Pinpoint the cell where the given text exists, returning its [X, Y] midpoint coordinate. 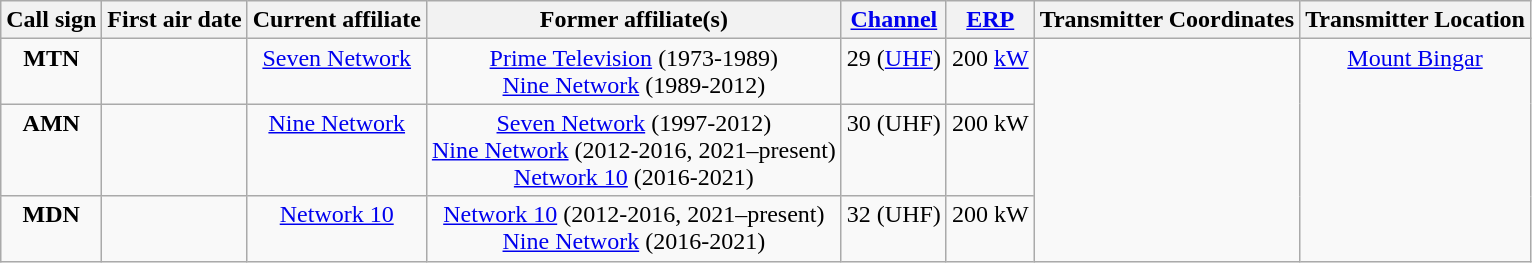
First air date [174, 20]
Current affiliate [336, 20]
32 (UHF) [894, 228]
AMN [52, 150]
MDN [52, 228]
MTN [52, 72]
Mount Bingar [1416, 150]
Channel [894, 20]
Network 10 (2012-2016, 2021–present) Nine Network (2016-2021) [634, 228]
Seven Network (1997-2012) Nine Network (2012-2016, 2021–present) Network 10 (2016-2021) [634, 150]
29 (UHF) [894, 72]
Prime Television (1973-1989) Nine Network (1989-2012) [634, 72]
30 (UHF) [894, 150]
Former affiliate(s) [634, 20]
ERP [990, 20]
Nine Network [336, 150]
Transmitter Location [1416, 20]
Seven Network [336, 72]
Call sign [52, 20]
Network 10 [336, 228]
Transmitter Coordinates [1166, 20]
